Output the [x, y] coordinate of the center of the cell containing the given text.  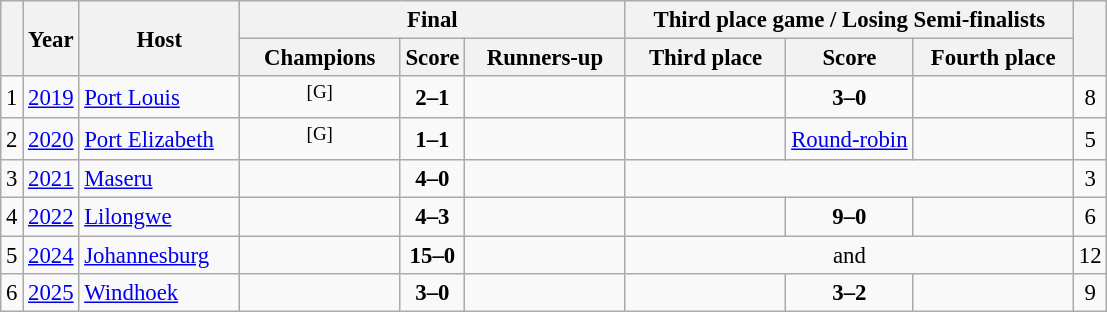
Round-robin [850, 139]
2021 [51, 179]
1 [12, 97]
4–0 [432, 179]
Port Louis [160, 97]
Third place [706, 58]
2022 [51, 217]
Third place game / Losing Semi-finalists [849, 20]
15–0 [432, 255]
3–2 [850, 292]
9 [1090, 292]
2 [12, 139]
2–1 [432, 97]
and [849, 255]
2020 [51, 139]
Johannesburg [160, 255]
Year [51, 38]
12 [1090, 255]
1–1 [432, 139]
Runners-up [546, 58]
2024 [51, 255]
Host [160, 38]
Maseru [160, 179]
Port Elizabeth [160, 139]
Lilongwe [160, 217]
8 [1090, 97]
Final [432, 20]
2019 [51, 97]
4–3 [432, 217]
9–0 [850, 217]
4 [12, 217]
2025 [51, 292]
Windhoek [160, 292]
Fourth place [994, 58]
Champions [320, 58]
